Output the [x, y] coordinate of the center of the cell containing the given text.  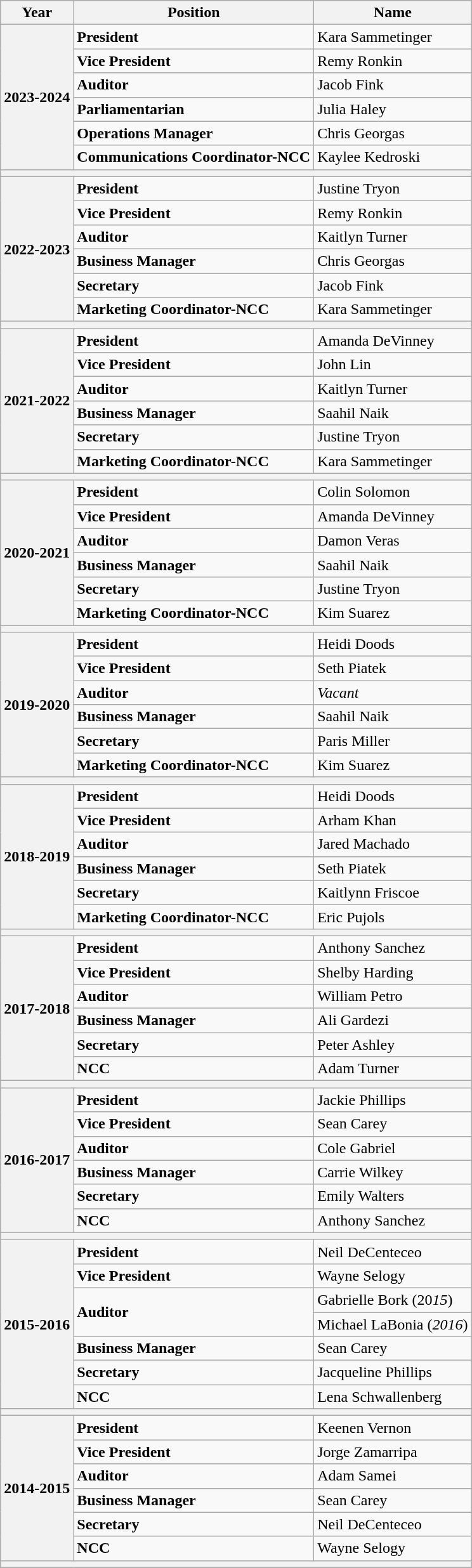
Year [37, 13]
Ali Gardezi [393, 1021]
John Lin [393, 365]
Colin Solomon [393, 492]
2015-2016 [37, 1324]
Carrie Wilkey [393, 1172]
Emily Walters [393, 1196]
2021-2022 [37, 401]
Jorge Zamarripa [393, 1452]
Jacqueline Phillips [393, 1373]
Michael LaBonia (2016) [393, 1324]
2023-2024 [37, 97]
2016-2017 [37, 1160]
Jared Machado [393, 844]
Operations Manager [194, 133]
Arham Khan [393, 820]
Jackie Phillips [393, 1100]
Kaylee Kedroski [393, 157]
Kaitlynn Friscoe [393, 892]
Paris Miller [393, 741]
2014-2015 [37, 1488]
Eric Pujols [393, 917]
Communications Coordinator-NCC [194, 157]
Lena Schwallenberg [393, 1397]
Position [194, 13]
Parliamentarian [194, 109]
Gabrielle Bork (2015) [393, 1300]
Vacant [393, 693]
Peter Ashley [393, 1045]
2018-2019 [37, 856]
2022-2023 [37, 249]
Adam Samei [393, 1476]
2020-2021 [37, 552]
Cole Gabriel [393, 1148]
Keenen Vernon [393, 1428]
2019-2020 [37, 705]
William Petro [393, 996]
2017-2018 [37, 1008]
Shelby Harding [393, 972]
Julia Haley [393, 109]
Damon Veras [393, 540]
Name [393, 13]
Adam Turner [393, 1069]
